Scan for the cell matching the given text and deliver its [x, y] coordinate at center. 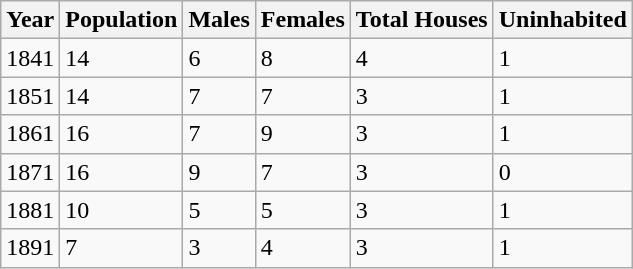
1891 [30, 248]
1851 [30, 96]
1841 [30, 58]
10 [122, 210]
1881 [30, 210]
8 [302, 58]
Males [219, 20]
Year [30, 20]
1861 [30, 134]
6 [219, 58]
1871 [30, 172]
Total Houses [422, 20]
0 [562, 172]
Population [122, 20]
Uninhabited [562, 20]
Females [302, 20]
